Search for the cell housing the specified text and yield its (x, y) center coordinate. 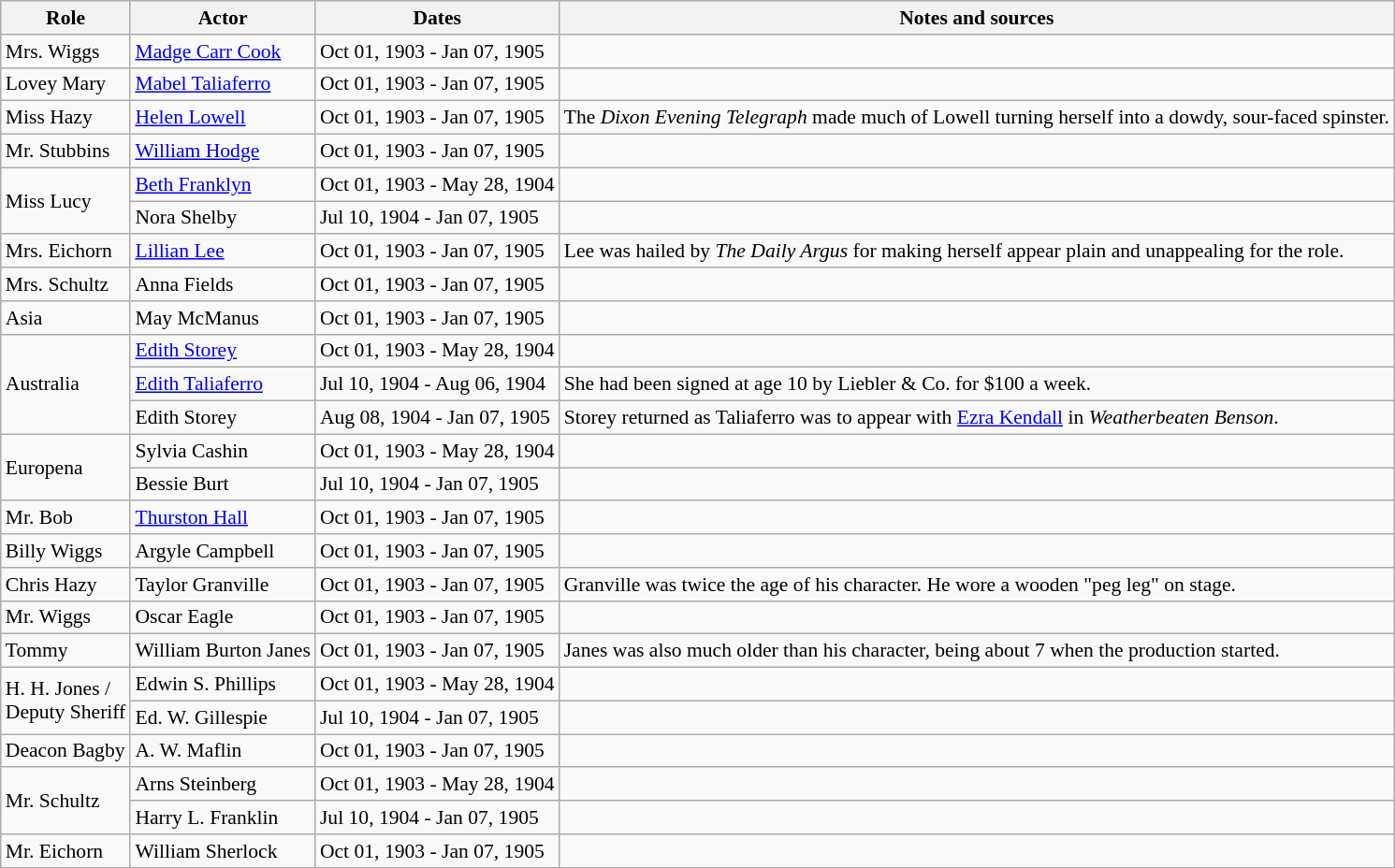
Mr. Schultz (65, 801)
Harry L. Franklin (223, 817)
Anna Fields (223, 284)
Lillian Lee (223, 252)
Jul 10, 1904 - Aug 06, 1904 (438, 384)
Aug 08, 1904 - Jan 07, 1905 (438, 418)
Granville was twice the age of his character. He wore a wooden "peg leg" on stage. (977, 585)
Billy Wiggs (65, 551)
Sylvia Cashin (223, 451)
Australia (65, 383)
Actor (223, 18)
Nora Shelby (223, 218)
Deacon Bagby (65, 751)
Oscar Eagle (223, 617)
Argyle Campbell (223, 551)
Taylor Granville (223, 585)
Bessie Burt (223, 485)
Janes was also much older than his character, being about 7 when the production started. (977, 651)
A. W. Maflin (223, 751)
Helen Lowell (223, 118)
Mrs. Wiggs (65, 51)
Edith Taliaferro (223, 384)
Mr. Stubbins (65, 152)
Arns Steinberg (223, 785)
Notes and sources (977, 18)
Mr. Bob (65, 518)
Europena (65, 468)
Storey returned as Taliaferro was to appear with Ezra Kendall in Weatherbeaten Benson. (977, 418)
Thurston Hall (223, 518)
Miss Hazy (65, 118)
Ed. W. Gillespie (223, 717)
She had been signed at age 10 by Liebler & Co. for $100 a week. (977, 384)
Lee was hailed by The Daily Argus for making herself appear plain and unappealing for the role. (977, 252)
The Dixon Evening Telegraph made much of Lowell turning herself into a dowdy, sour-faced spinster. (977, 118)
Lovey Mary (65, 84)
Mr. Wiggs (65, 617)
Dates (438, 18)
Mrs. Eichorn (65, 252)
William Sherlock (223, 851)
Mabel Taliaferro (223, 84)
Edwin S. Phillips (223, 685)
Role (65, 18)
Asia (65, 318)
Mrs. Schultz (65, 284)
William Burton Janes (223, 651)
Mr. Eichorn (65, 851)
H. H. Jones /Deputy Sheriff (65, 702)
William Hodge (223, 152)
Chris Hazy (65, 585)
Miss Lucy (65, 200)
Madge Carr Cook (223, 51)
Beth Franklyn (223, 184)
May McManus (223, 318)
Tommy (65, 651)
